From the cell containing the given text, extract its center point as [X, Y] coordinate. 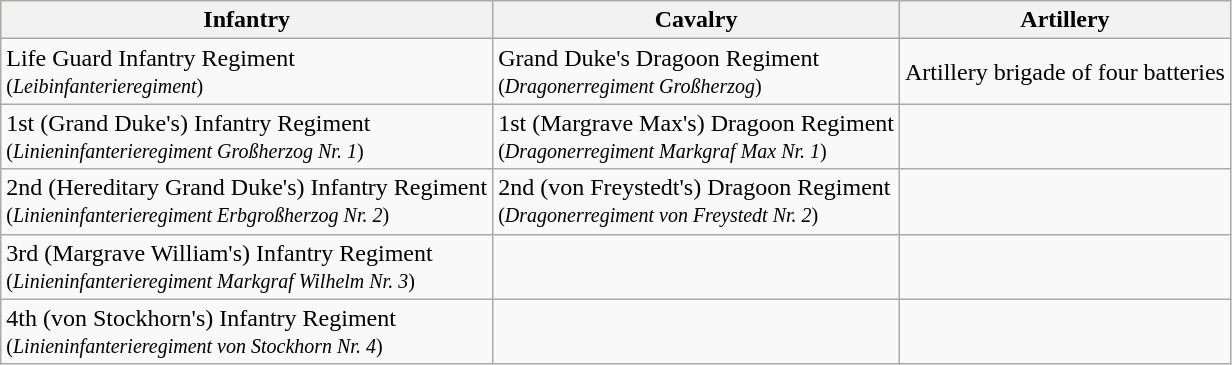
3rd (Margrave William's) Infantry Regiment(Linieninfanterieregiment Markgraf Wilhelm Nr. 3) [247, 266]
Artillery brigade of four batteries [1066, 72]
1st (Margrave Max's) Dragoon Regiment(Dragonerregiment Markgraf Max Nr. 1) [696, 136]
2nd (von Freystedt's) Dragoon Regiment(Dragonerregiment von Freystedt Nr. 2) [696, 202]
Cavalry [696, 20]
Life Guard Infantry Regiment(Leibinfanterieregiment) [247, 72]
2nd (Hereditary Grand Duke's) Infantry Regiment(Linieninfanterieregiment Erbgroßherzog Nr. 2) [247, 202]
4th (von Stockhorn's) Infantry Regiment(Linieninfanterieregiment von Stockhorn Nr. 4) [247, 332]
Grand Duke's Dragoon Regiment(Dragonerregiment Großherzog) [696, 72]
1st (Grand Duke's) Infantry Regiment(Linieninfanterieregiment Großherzog Nr. 1) [247, 136]
Infantry [247, 20]
Artillery [1066, 20]
